Identify which cell holds the provided text, then report its (X, Y) central coordinate. 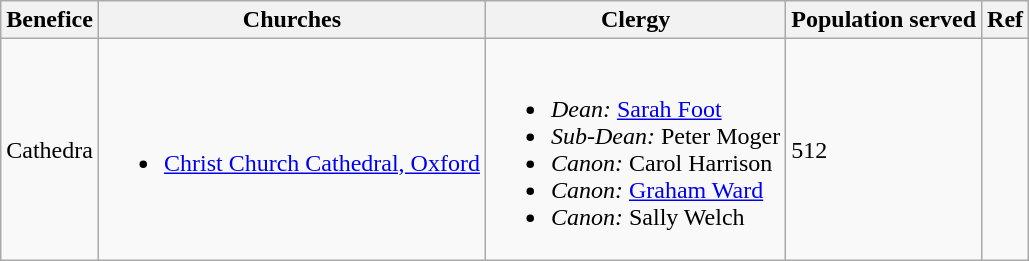
Population served (884, 20)
Clergy (635, 20)
Dean: Sarah FootSub-Dean: Peter MogerCanon: Carol HarrisonCanon: Graham WardCanon: Sally Welch (635, 150)
Benefice (50, 20)
Churches (292, 20)
Christ Church Cathedral, Oxford (292, 150)
512 (884, 150)
Ref (1006, 20)
Cathedra (50, 150)
